Scan for the cell matching the given text and deliver its (x, y) coordinate at center. 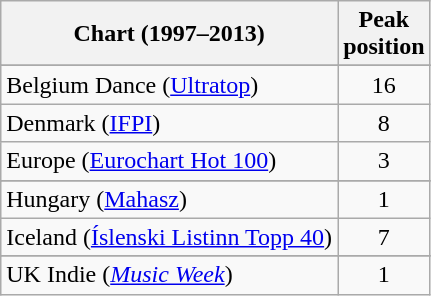
Denmark (IFPI) (170, 123)
Iceland (Íslenski Listinn Topp 40) (170, 237)
UK Indie (Music Week) (170, 275)
Peakposition (384, 34)
7 (384, 237)
Chart (1997–2013) (170, 34)
Belgium Dance (Ultratop) (170, 85)
8 (384, 123)
Hungary (Mahasz) (170, 199)
16 (384, 85)
3 (384, 161)
Europe (Eurochart Hot 100) (170, 161)
